Find where the given text appears and provide that cell's center as [X, Y] coordinate. 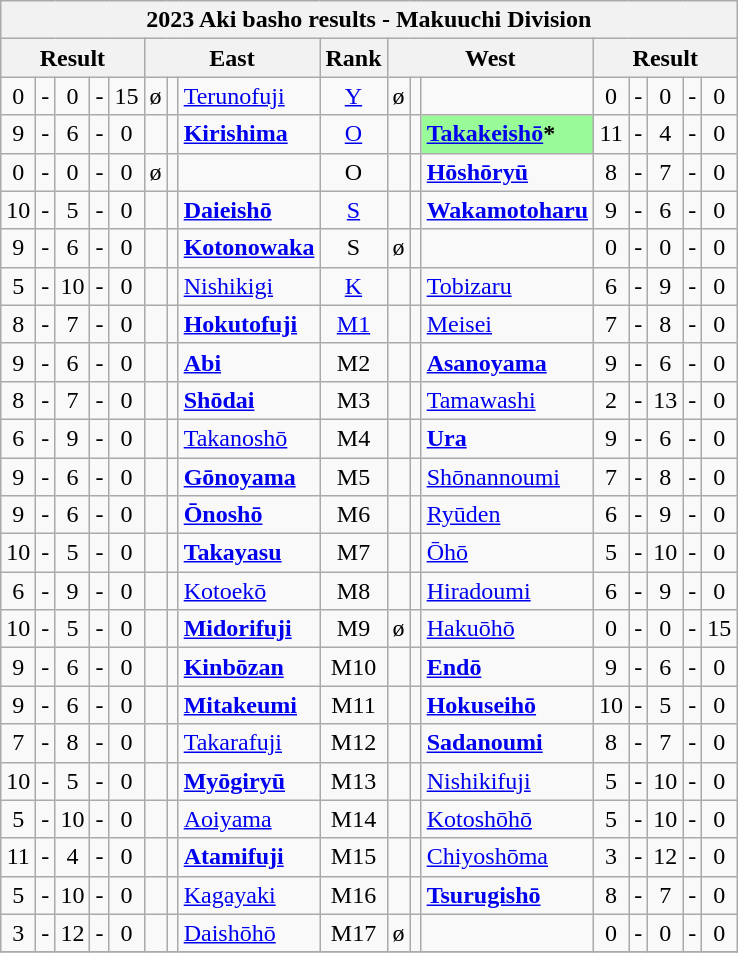
M4 [354, 438]
Mitakeumi [249, 705]
M12 [354, 743]
Takayasu [249, 553]
Nishikigi [249, 286]
M6 [354, 515]
M7 [354, 553]
M10 [354, 667]
Takakeishō* [507, 134]
Terunofuji [249, 96]
Shōdai [249, 400]
Daishōhō [249, 933]
Sadanoumi [507, 743]
West [490, 58]
M2 [354, 362]
Kotonowaka [249, 248]
Ura [507, 438]
Hokuseihō [507, 705]
Atamifuji [249, 857]
Tsurugishō [507, 895]
Aoiyama [249, 819]
Takarafuji [249, 743]
Asanoyama [507, 362]
Meisei [507, 324]
Chiyoshōma [507, 857]
M9 [354, 629]
Daieishō [249, 210]
Ōhō [507, 553]
13 [666, 400]
Hokutofuji [249, 324]
M3 [354, 400]
Tamawashi [507, 400]
Rank [354, 58]
Myōgiryū [249, 781]
Kirishima [249, 134]
Tobizaru [507, 286]
Ryūden [507, 515]
2023 Aki basho results - Makuuchi Division [369, 20]
2 [612, 400]
K [354, 286]
M1 [354, 324]
Y [354, 96]
Abi [249, 362]
Gōnoyama [249, 477]
Kagayaki [249, 895]
Kotoshōhō [507, 819]
East [232, 58]
Shōnannoumi [507, 477]
M14 [354, 819]
Nishikifuji [507, 781]
Hakuōhō [507, 629]
M16 [354, 895]
M5 [354, 477]
Endō [507, 667]
M11 [354, 705]
M15 [354, 857]
M13 [354, 781]
Kotoekō [249, 591]
Kinbōzan [249, 667]
M8 [354, 591]
M17 [354, 933]
Hiradoumi [507, 591]
Midorifuji [249, 629]
Takanoshō [249, 438]
Wakamotoharu [507, 210]
Ōnoshō [249, 515]
Hōshōryū [507, 172]
